Return (X, Y) of the center of cell containing provided text 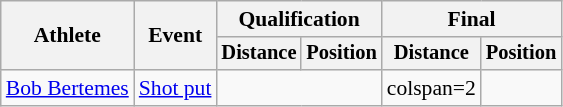
Qualification (298, 19)
Event (176, 36)
Bob Bertemes (68, 88)
colspan=2 (432, 88)
Shot put (176, 88)
Athlete (68, 36)
Final (472, 19)
